Find where the given text appears and provide that cell's center as [x, y] coordinate. 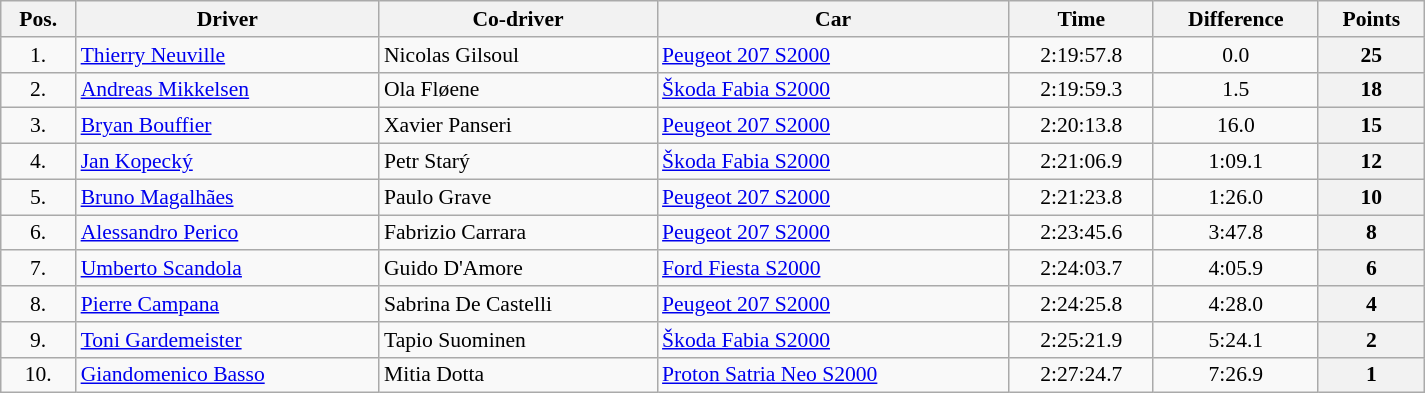
Mitia Dotta [518, 375]
Co-driver [518, 19]
Guido D'Amore [518, 269]
5:24.1 [1236, 340]
12 [1371, 162]
Car [833, 19]
8. [38, 304]
Ola Fløene [518, 90]
2. [38, 90]
4:28.0 [1236, 304]
3:47.8 [1236, 233]
Fabrizio Carrara [518, 233]
Umberto Scandola [228, 269]
3. [38, 126]
9. [38, 340]
25 [1371, 55]
15 [1371, 126]
Tapio Suominen [518, 340]
7. [38, 269]
2:24:03.7 [1081, 269]
6 [1371, 269]
Petr Starý [518, 162]
2:21:23.8 [1081, 197]
10. [38, 375]
Alessandro Perico [228, 233]
Driver [228, 19]
Bryan Bouffier [228, 126]
4. [38, 162]
5. [38, 197]
Paulo Grave [518, 197]
4 [1371, 304]
2:19:59.3 [1081, 90]
Jan Kopecký [228, 162]
Bruno Magalhães [228, 197]
2:24:25.8 [1081, 304]
Difference [1236, 19]
Pos. [38, 19]
2:27:24.7 [1081, 375]
2:21:06.9 [1081, 162]
6. [38, 233]
1:09.1 [1236, 162]
1:26.0 [1236, 197]
7:26.9 [1236, 375]
Ford Fiesta S2000 [833, 269]
Sabrina De Castelli [518, 304]
Proton Satria Neo S2000 [833, 375]
Andreas Mikkelsen [228, 90]
2 [1371, 340]
8 [1371, 233]
0.0 [1236, 55]
2:25:21.9 [1081, 340]
Toni Gardemeister [228, 340]
2:19:57.8 [1081, 55]
Xavier Panseri [518, 126]
Points [1371, 19]
1. [38, 55]
10 [1371, 197]
2:20:13.8 [1081, 126]
2:23:45.6 [1081, 233]
Thierry Neuville [228, 55]
4:05.9 [1236, 269]
1.5 [1236, 90]
1 [1371, 375]
Time [1081, 19]
Giandomenico Basso [228, 375]
Nicolas Gilsoul [518, 55]
16.0 [1236, 126]
18 [1371, 90]
Pierre Campana [228, 304]
